Scan for the cell matching the given text and deliver its (x, y) coordinate at center. 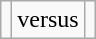
versus (48, 20)
